Detect which cell encompasses the target text, then output its [X, Y] center coordinate. 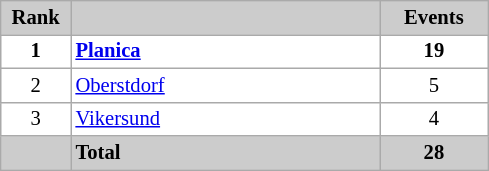
Planica [225, 51]
Total [225, 153]
28 [434, 153]
3 [36, 119]
2 [36, 85]
Rank [36, 17]
Events [434, 17]
5 [434, 85]
19 [434, 51]
Vikersund [225, 119]
1 [36, 51]
4 [434, 119]
Oberstdorf [225, 85]
